For the text-containing cell, return its midpoint in [X, Y] coordinate format. 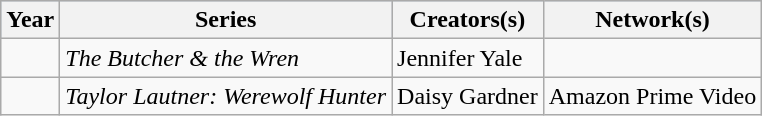
Series [226, 20]
Year [30, 20]
Network(s) [652, 20]
Creators(s) [468, 20]
Daisy Gardner [468, 96]
Jennifer Yale [468, 58]
The Butcher & the Wren [226, 58]
Taylor Lautner: Werewolf Hunter [226, 96]
Amazon Prime Video [652, 96]
